Extract the [X, Y] coordinate from the center of the cell holding the provided text.  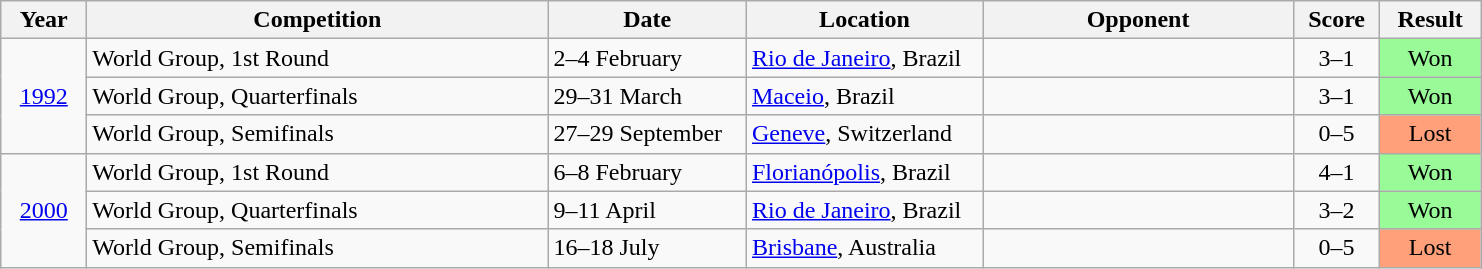
Score [1337, 20]
Opponent [1138, 20]
6–8 February [648, 172]
29–31 March [648, 96]
9–11 April [648, 210]
Result [1430, 20]
3–2 [1337, 210]
1992 [44, 96]
Brisbane, Australia [864, 248]
Florianópolis, Brazil [864, 172]
Geneve, Switzerland [864, 134]
Date [648, 20]
2–4 February [648, 58]
16–18 July [648, 248]
Competition [318, 20]
2000 [44, 210]
4–1 [1337, 172]
Maceio, Brazil [864, 96]
Year [44, 20]
27–29 September [648, 134]
Location [864, 20]
